For the text-containing cell, return its midpoint in (x, y) coordinate format. 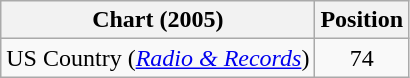
Chart (2005) (158, 20)
74 (362, 58)
US Country (Radio & Records) (158, 58)
Position (362, 20)
